Find where the given text appears and provide that cell's center as [x, y] coordinate. 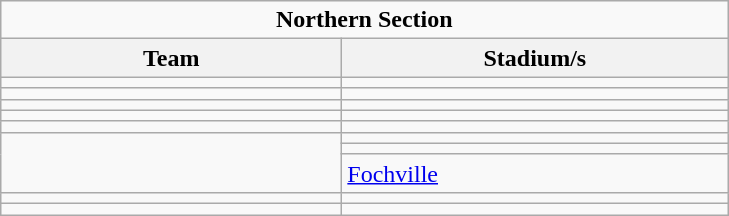
Team [172, 58]
Stadium/s [535, 58]
Fochville [535, 173]
Northern Section [364, 20]
